Scan for the cell matching the given text and deliver its [X, Y] coordinate at center. 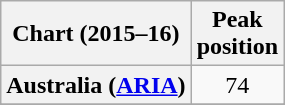
Chart (2015–16) [96, 34]
74 [237, 85]
Peakposition [237, 34]
Australia (ARIA) [96, 85]
